Output the [x, y] coordinate of the center of the cell containing the given text.  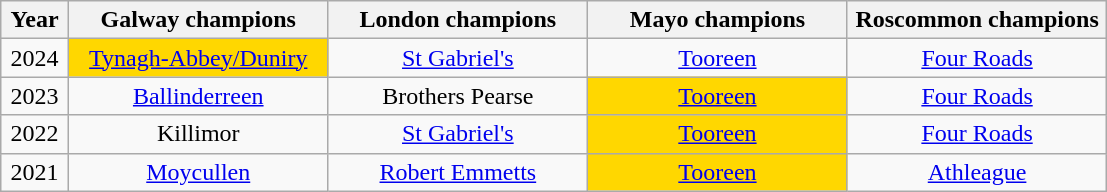
Roscommon champions [977, 20]
Ballinderreen [198, 96]
London champions [458, 20]
Robert Emmetts [458, 172]
Year [35, 20]
2023 [35, 96]
Galway champions [198, 20]
Killimor [198, 134]
Moycullen [198, 172]
2022 [35, 134]
Mayo champions [718, 20]
Tynagh-Abbey/Duniry [198, 58]
2021 [35, 172]
Brothers Pearse [458, 96]
2024 [35, 58]
Athleague [977, 172]
